Extract the (X, Y) coordinate from the center of the cell holding the provided text.  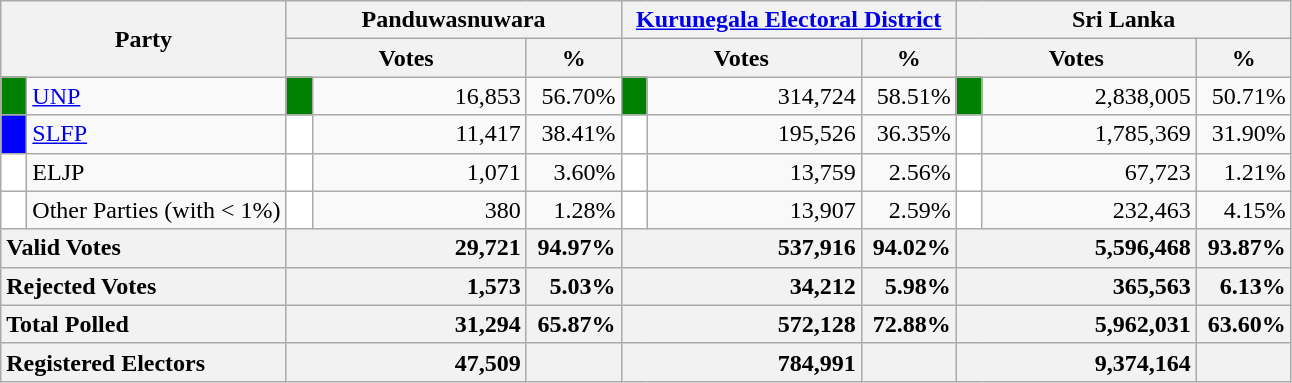
29,721 (406, 248)
34,212 (741, 286)
314,724 (754, 96)
94.97% (574, 248)
572,128 (741, 324)
1,071 (419, 172)
537,916 (741, 248)
1,785,369 (1089, 134)
380 (419, 210)
36.35% (908, 134)
63.60% (1244, 324)
38.41% (574, 134)
784,991 (741, 362)
56.70% (574, 96)
2.59% (908, 210)
5,596,468 (1076, 248)
13,759 (754, 172)
SLFP (156, 134)
13,907 (754, 210)
16,853 (419, 96)
365,563 (1076, 286)
50.71% (1244, 96)
Registered Electors (144, 362)
3.60% (574, 172)
Kurunegala Electoral District (788, 20)
2,838,005 (1089, 96)
58.51% (908, 96)
UNP (156, 96)
Valid Votes (144, 248)
9,374,164 (1076, 362)
2.56% (908, 172)
93.87% (1244, 248)
232,463 (1089, 210)
31.90% (1244, 134)
5.03% (574, 286)
47,509 (406, 362)
6.13% (1244, 286)
31,294 (406, 324)
1.21% (1244, 172)
11,417 (419, 134)
Total Polled (144, 324)
Sri Lanka (1124, 20)
Rejected Votes (144, 286)
ELJP (156, 172)
1.28% (574, 210)
72.88% (908, 324)
65.87% (574, 324)
5.98% (908, 286)
4.15% (1244, 210)
1,573 (406, 286)
Panduwasnuwara (454, 20)
5,962,031 (1076, 324)
195,526 (754, 134)
94.02% (908, 248)
67,723 (1089, 172)
Party (144, 39)
Other Parties (with < 1%) (156, 210)
